Detect which cell encompasses the target text, then output its (x, y) center coordinate. 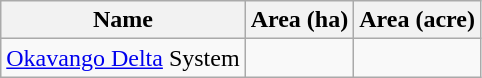
Area (ha) (300, 20)
Name (123, 20)
Okavango Delta System (123, 58)
Area (acre) (418, 20)
